Search for the cell housing the specified text and yield its [X, Y] center coordinate. 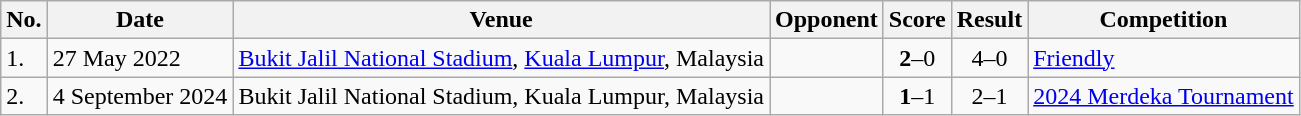
2. [24, 96]
2024 Merdeka Tournament [1164, 96]
Competition [1164, 20]
No. [24, 20]
Result [989, 20]
Friendly [1164, 58]
Score [917, 20]
1–1 [917, 96]
1. [24, 58]
2–0 [917, 58]
Venue [502, 20]
27 May 2022 [140, 58]
4 September 2024 [140, 96]
4–0 [989, 58]
2–1 [989, 96]
Opponent [827, 20]
Date [140, 20]
